Pinpoint the cell where the given text exists, returning its (X, Y) midpoint coordinate. 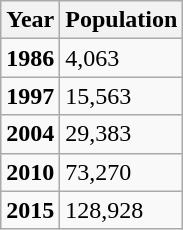
128,928 (122, 210)
2010 (30, 172)
4,063 (122, 58)
2015 (30, 210)
Population (122, 20)
73,270 (122, 172)
Year (30, 20)
1986 (30, 58)
2004 (30, 134)
15,563 (122, 96)
1997 (30, 96)
29,383 (122, 134)
